Extract the (X, Y) coordinate from the center of the cell holding the provided text.  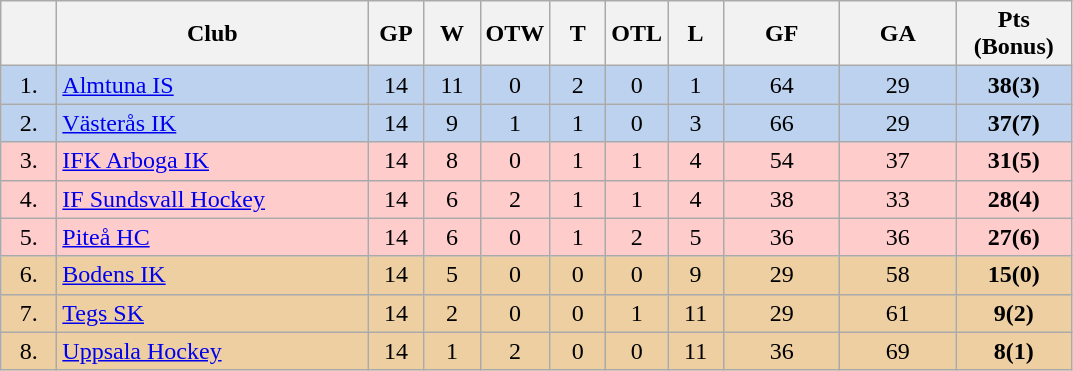
Pts (Bonus) (1014, 34)
2. (29, 123)
37 (898, 161)
GP (396, 34)
W (452, 34)
9(2) (1014, 313)
OTW (515, 34)
38(3) (1014, 85)
Club (212, 34)
27(6) (1014, 237)
1. (29, 85)
66 (782, 123)
37(7) (1014, 123)
IF Sundsvall Hockey (212, 199)
28(4) (1014, 199)
6. (29, 275)
Uppsala Hockey (212, 351)
31(5) (1014, 161)
3. (29, 161)
8. (29, 351)
7. (29, 313)
4. (29, 199)
3 (696, 123)
8(1) (1014, 351)
15(0) (1014, 275)
69 (898, 351)
Västerås IK (212, 123)
OTL (637, 34)
54 (782, 161)
38 (782, 199)
GF (782, 34)
GA (898, 34)
IFK Arboga IK (212, 161)
Piteå HC (212, 237)
L (696, 34)
T (578, 34)
64 (782, 85)
Bodens IK (212, 275)
33 (898, 199)
Almtuna IS (212, 85)
Tegs SK (212, 313)
5. (29, 237)
61 (898, 313)
8 (452, 161)
58 (898, 275)
